Detect which cell encompasses the target text, then output its [x, y] center coordinate. 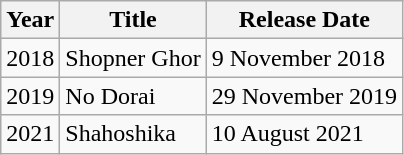
Shahoshika [133, 134]
9 November 2018 [304, 58]
29 November 2019 [304, 96]
No Dorai [133, 96]
2021 [30, 134]
Shopner Ghor [133, 58]
Year [30, 20]
Title [133, 20]
Release Date [304, 20]
10 August 2021 [304, 134]
2019 [30, 96]
2018 [30, 58]
